Determine the (X, Y) coordinate at the center of the cell enclosing the given text.  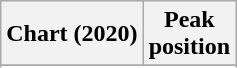
Chart (2020) (72, 34)
Peakposition (189, 34)
